Provide the (x, y) coordinate of the cell's center where the given text is located.  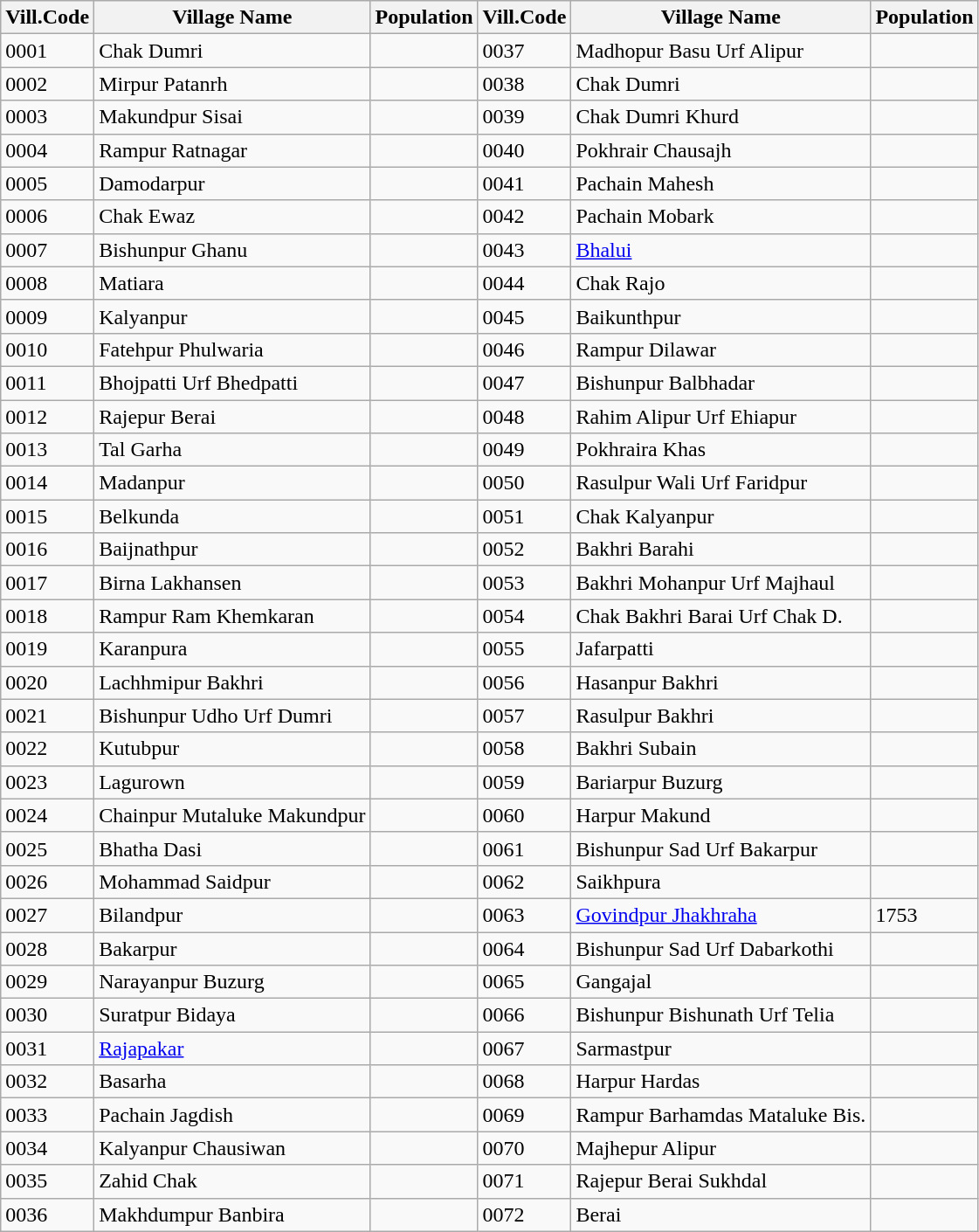
0023 (47, 782)
Karanpura (232, 649)
Bakhri Barahi (721, 550)
Saikhpura (721, 882)
0053 (524, 583)
0068 (524, 1082)
0012 (47, 417)
0011 (47, 383)
0040 (524, 150)
Baijnathpur (232, 550)
Berai (721, 1215)
0042 (524, 217)
Pokhraira Khas (721, 450)
0035 (47, 1181)
Chak Dumri Khurd (721, 117)
Makhdumpur Banbira (232, 1215)
Bhalui (721, 250)
Bakhri Subain (721, 749)
Chak Ewaz (232, 217)
Bariarpur Buzurg (721, 782)
Harpur Hardas (721, 1082)
Rampur Ratnagar (232, 150)
0059 (524, 782)
0005 (47, 183)
0064 (524, 948)
0060 (524, 815)
Tal Garha (232, 450)
Basarha (232, 1082)
0017 (47, 583)
0037 (524, 51)
Rajepur Berai Sukhdal (721, 1181)
0008 (47, 283)
Rasulpur Bakhri (721, 716)
Pachain Mobark (721, 217)
Bishunpur Udho Urf Dumri (232, 716)
Rajapakar (232, 1049)
Harpur Makund (721, 815)
0058 (524, 749)
Mohammad Saidpur (232, 882)
0032 (47, 1082)
Bishunpur Sad Urf Bakarpur (721, 848)
Rahim Alipur Urf Ehiapur (721, 417)
0043 (524, 250)
Chainpur Mutaluke Makundpur (232, 815)
0054 (524, 616)
0010 (47, 350)
0021 (47, 716)
0013 (47, 450)
0014 (47, 483)
Gangajal (721, 982)
0033 (47, 1115)
Narayanpur Buzurg (232, 982)
0015 (47, 516)
Bilandpur (232, 915)
0061 (524, 848)
Damodarpur (232, 183)
0051 (524, 516)
Bishunpur Sad Urf Dabarkothi (721, 948)
0047 (524, 383)
Majhepur Alipur (721, 1148)
0052 (524, 550)
Matiara (232, 283)
Kalyanpur (232, 316)
Lagurown (232, 782)
0031 (47, 1049)
Rampur Ram Khemkaran (232, 616)
Suratpur Bidaya (232, 1015)
Mirpur Patanrh (232, 84)
0046 (524, 350)
Kutubpur (232, 749)
0041 (524, 183)
0067 (524, 1049)
Rajepur Berai (232, 417)
Madanpur (232, 483)
0029 (47, 982)
0066 (524, 1015)
0057 (524, 716)
0048 (524, 417)
0030 (47, 1015)
0050 (524, 483)
0055 (524, 649)
0003 (47, 117)
Hasanpur Bakhri (721, 682)
Bakhri Mohanpur Urf Majhaul (721, 583)
Bishunpur Ghanu (232, 250)
Pachain Mahesh (721, 183)
Bakarpur (232, 948)
Rasulpur Wali Urf Faridpur (721, 483)
0049 (524, 450)
Chak Bakhri Barai Urf Chak D. (721, 616)
Bishunpur Balbhadar (721, 383)
0071 (524, 1181)
0044 (524, 283)
Kalyanpur Chausiwan (232, 1148)
0001 (47, 51)
0022 (47, 749)
1753 (924, 915)
0036 (47, 1215)
0024 (47, 815)
Jafarpatti (721, 649)
0034 (47, 1148)
Chak Kalyanpur (721, 516)
Rampur Dilawar (721, 350)
0062 (524, 882)
Rampur Barhamdas Mataluke Bis. (721, 1115)
Pachain Jagdish (232, 1115)
0006 (47, 217)
Govindpur Jhakhraha (721, 915)
Zahid Chak (232, 1181)
0069 (524, 1115)
0019 (47, 649)
Sarmastpur (721, 1049)
0002 (47, 84)
0028 (47, 948)
0016 (47, 550)
0070 (524, 1148)
Makundpur Sisai (232, 117)
0025 (47, 848)
0020 (47, 682)
Bhojpatti Urf Bhedpatti (232, 383)
Lachhmipur Bakhri (232, 682)
0045 (524, 316)
Bishunpur Bishunath Urf Telia (721, 1015)
Birna Lakhansen (232, 583)
Belkunda (232, 516)
0026 (47, 882)
0065 (524, 982)
Chak Rajo (721, 283)
0018 (47, 616)
0072 (524, 1215)
Madhopur Basu Urf Alipur (721, 51)
0056 (524, 682)
0009 (47, 316)
Fatehpur Phulwaria (232, 350)
Bhatha Dasi (232, 848)
0039 (524, 117)
0038 (524, 84)
0063 (524, 915)
0027 (47, 915)
Pokhrair Chausajh (721, 150)
0007 (47, 250)
0004 (47, 150)
Baikunthpur (721, 316)
